Pinpoint the cell where the given text exists, returning its (X, Y) midpoint coordinate. 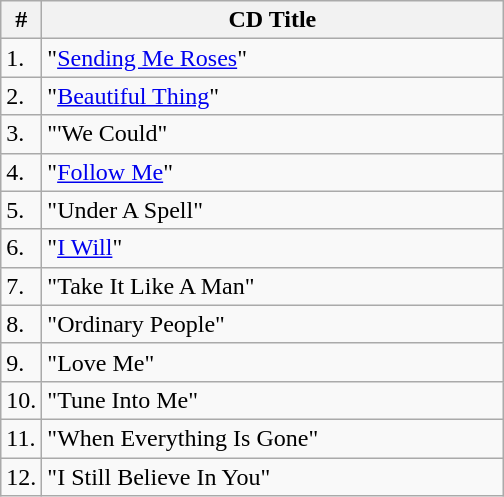
6. (22, 248)
"Sending Me Roses" (272, 58)
"Tune Into Me" (272, 400)
# (22, 20)
1. (22, 58)
CD Title (272, 20)
7. (22, 286)
"'We Could" (272, 134)
"I Still Believe In You" (272, 477)
9. (22, 362)
8. (22, 324)
5. (22, 210)
2. (22, 96)
"Love Me" (272, 362)
"I Will" (272, 248)
"Take It Like A Man" (272, 286)
10. (22, 400)
"When Everything Is Gone" (272, 438)
3. (22, 134)
"Ordinary People" (272, 324)
"Beautiful Thing" (272, 96)
4. (22, 172)
12. (22, 477)
11. (22, 438)
"Under A Spell" (272, 210)
"Follow Me" (272, 172)
